Determine the (x, y) coordinate at the center of the cell enclosing the given text.  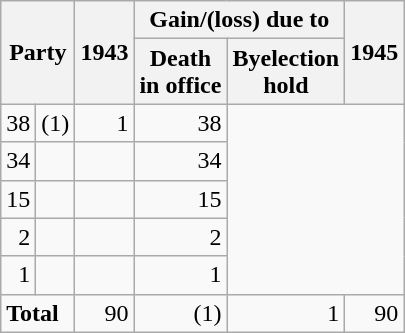
1943 (104, 52)
Byelectionhold (286, 72)
Party (38, 52)
1945 (374, 52)
Deathin office (180, 72)
Gain/(loss) due to (240, 20)
Total (38, 313)
